Determine the (x, y) coordinate at the center of the cell enclosing the given text.  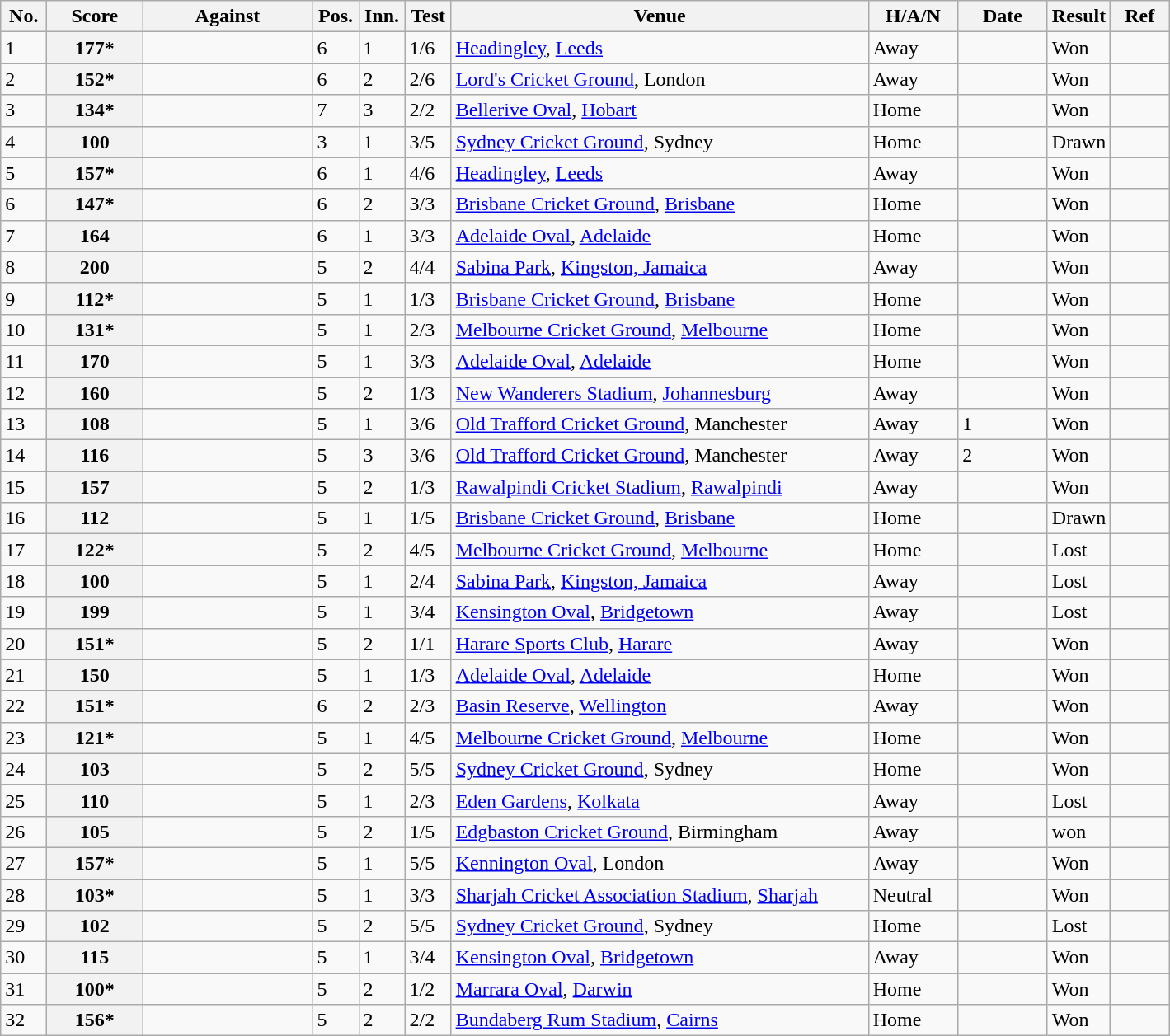
New Wanderers Stadium, Johannesburg (660, 393)
1/2 (428, 989)
112* (95, 298)
160 (95, 393)
32 (24, 1020)
Venue (660, 16)
13 (24, 424)
Inn. (382, 16)
3/5 (428, 142)
27 (24, 863)
H/A/N (914, 16)
122* (95, 550)
21 (24, 675)
Basin Reserve, Wellington (660, 706)
Date (1003, 16)
23 (24, 738)
Test (428, 16)
18 (24, 581)
Pos. (336, 16)
24 (24, 769)
29 (24, 926)
12 (24, 393)
134* (95, 110)
150 (95, 675)
1/1 (428, 644)
25 (24, 800)
121* (95, 738)
11 (24, 361)
4/4 (428, 267)
200 (95, 267)
Score (95, 16)
Harare Sports Club, Harare (660, 644)
147* (95, 204)
4 (24, 142)
152* (95, 79)
164 (95, 236)
Ref (1139, 16)
Neutral (914, 894)
Marrara Oval, Darwin (660, 989)
20 (24, 644)
115 (95, 958)
100* (95, 989)
Kennington Oval, London (660, 863)
2/6 (428, 79)
Sharjah Cricket Association Stadium, Sharjah (660, 894)
won (1078, 832)
30 (24, 958)
112 (95, 518)
15 (24, 487)
17 (24, 550)
Edgbaston Cricket Ground, Birmingham (660, 832)
10 (24, 330)
103* (95, 894)
No. (24, 16)
177* (95, 48)
156* (95, 1020)
9 (24, 298)
157 (95, 487)
108 (95, 424)
28 (24, 894)
31 (24, 989)
170 (95, 361)
102 (95, 926)
8 (24, 267)
22 (24, 706)
26 (24, 832)
1/6 (428, 48)
105 (95, 832)
Rawalpindi Cricket Stadium, Rawalpindi (660, 487)
16 (24, 518)
14 (24, 456)
116 (95, 456)
Against (228, 16)
Result (1078, 16)
110 (95, 800)
2/4 (428, 581)
131* (95, 330)
Lord's Cricket Ground, London (660, 79)
Eden Gardens, Kolkata (660, 800)
103 (95, 769)
199 (95, 612)
19 (24, 612)
Bellerive Oval, Hobart (660, 110)
Bundaberg Rum Stadium, Cairns (660, 1020)
4/6 (428, 173)
